Extract the [X, Y] coordinate from the center of the cell holding the provided text.  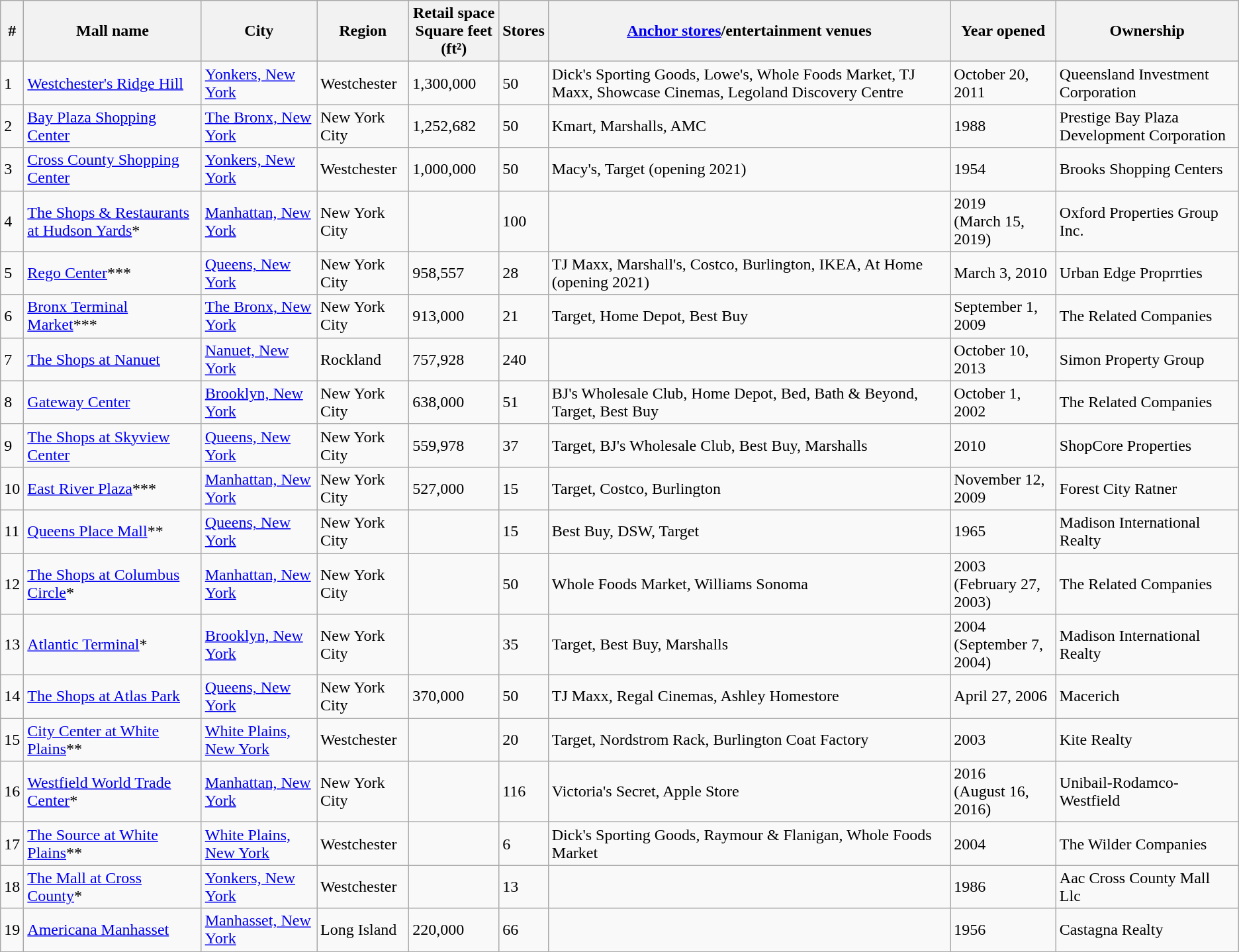
Best Buy, DSW, Target [749, 531]
14 [12, 696]
The Shops at Skyview Center [113, 445]
100 [524, 221]
1,000,000 [454, 169]
Aac Cross County Mall Llc [1147, 887]
2004 [1003, 843]
1965 [1003, 531]
2003(February 27, 2003) [1003, 584]
Americana Manhasset [113, 929]
370,000 [454, 696]
2004(September 7, 2004) [1003, 645]
Long Island [363, 929]
2016(August 16, 2016) [1003, 792]
2 [12, 126]
1988 [1003, 126]
BJ's Wholesale Club, Home Depot, Bed, Bath & Beyond, Target, Best Buy [749, 403]
Dick's Sporting Goods, Lowe's, Whole Foods Market, TJ Maxx, Showcase Cinemas, Legoland Discovery Centre [749, 83]
Mall name [113, 31]
7 [12, 359]
2019(March 15, 2019) [1003, 221]
Target, Home Depot, Best Buy [749, 316]
2003 [1003, 740]
The Shops at Nanuet [113, 359]
Castagna Realty [1147, 929]
Stores [524, 31]
Nanuet, New York [259, 359]
12 [12, 584]
Prestige Bay Plaza Development Corporation [1147, 126]
Target, BJ's Wholesale Club, Best Buy, Marshalls [749, 445]
28 [524, 273]
Atlantic Terminal* [113, 645]
1,252,682 [454, 126]
35 [524, 645]
Kmart, Marshalls, AMC [749, 126]
The Shops & Restaurants at Hudson Yards* [113, 221]
Rockland [363, 359]
3 [12, 169]
Macerich [1147, 696]
1956 [1003, 929]
Dick's Sporting Goods, Raymour & Flanigan, Whole Foods Market [749, 843]
4 [12, 221]
October 20, 2011 [1003, 83]
November 12, 2009 [1003, 489]
240 [524, 359]
Target, Best Buy, Marshalls [749, 645]
10 [12, 489]
Bay Plaza Shopping Center [113, 126]
18 [12, 887]
37 [524, 445]
559,978 [454, 445]
Queens Place Mall** [113, 531]
TJ Maxx, Regal Cinemas, Ashley Homestore [749, 696]
8 [12, 403]
The Wilder Companies [1147, 843]
Retail spaceSquare feet (ft²) [454, 31]
19 [12, 929]
Rego Center*** [113, 273]
958,557 [454, 273]
17 [12, 843]
Brooks Shopping Centers [1147, 169]
October 10, 2013 [1003, 359]
Kite Realty [1147, 740]
913,000 [454, 316]
Target, Nordstrom Rack, Burlington Coat Factory [749, 740]
527,000 [454, 489]
East River Plaza*** [113, 489]
ShopCore Properties [1147, 445]
1986 [1003, 887]
Oxford Properties Group Inc. [1147, 221]
Urban Edge Proprrties [1147, 273]
Anchor stores/entertainment venues [749, 31]
Manhasset, New York [259, 929]
Gateway Center [113, 403]
1 [12, 83]
Ownership [1147, 31]
Victoria's Secret, Apple Store [749, 792]
51 [524, 403]
220,000 [454, 929]
The Mall at Cross County* [113, 887]
TJ Maxx, Marshall's, Costco, Burlington, IKEA, At Home (opening 2021) [749, 273]
5 [12, 273]
757,928 [454, 359]
Westchester's Ridge Hill [113, 83]
Unibail-Rodamco-Westfield [1147, 792]
9 [12, 445]
Target, Costco, Burlington [749, 489]
21 [524, 316]
September 1, 2009 [1003, 316]
The Shops at Columbus Circle* [113, 584]
Queensland Investment Corporation [1147, 83]
2010 [1003, 445]
April 27, 2006 [1003, 696]
Cross County Shopping Center [113, 169]
Simon Property Group [1147, 359]
Westfield World Trade Center* [113, 792]
The Shops at Atlas Park [113, 696]
City Center at White Plains** [113, 740]
Whole Foods Market, Williams Sonoma [749, 584]
1954 [1003, 169]
October 1, 2002 [1003, 403]
Year opened [1003, 31]
Macy's, Target (opening 2021) [749, 169]
20 [524, 740]
Forest City Ratner [1147, 489]
116 [524, 792]
March 3, 2010 [1003, 273]
City [259, 31]
1,300,000 [454, 83]
The Source at White Plains** [113, 843]
16 [12, 792]
11 [12, 531]
638,000 [454, 403]
Bronx Terminal Market*** [113, 316]
66 [524, 929]
Region [363, 31]
# [12, 31]
